From the cell containing the given text, extract its center point as [x, y] coordinate. 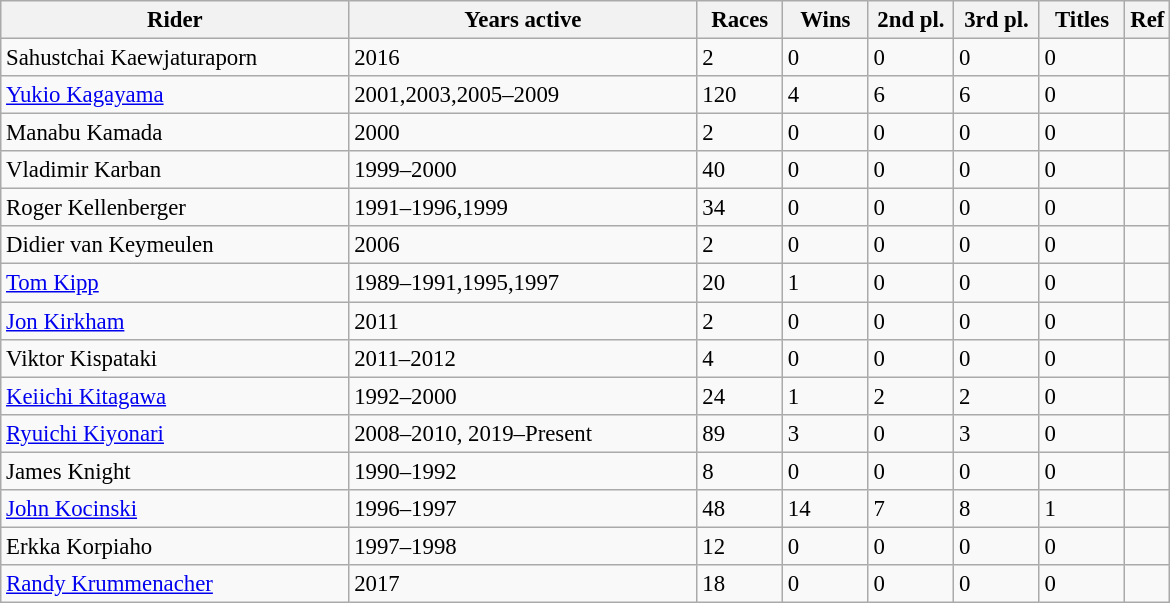
Manabu Kamada [175, 133]
120 [740, 95]
2017 [523, 584]
1996–1997 [523, 509]
2006 [523, 245]
Sahustchai Kaewjaturaporn [175, 58]
Keiichi Kitagawa [175, 396]
18 [740, 584]
3rd pl. [997, 20]
James Knight [175, 471]
Races [740, 20]
1989–1991,1995,1997 [523, 283]
Rider [175, 20]
1999–2000 [523, 170]
12 [740, 546]
Randy Krummenacher [175, 584]
Ref [1148, 20]
1992–2000 [523, 396]
1990–1992 [523, 471]
40 [740, 170]
2000 [523, 133]
2011 [523, 321]
2011–2012 [523, 358]
Vladimir Karban [175, 170]
Roger Kellenberger [175, 208]
Wins [826, 20]
20 [740, 283]
Didier van Keymeulen [175, 245]
Ryuichi Kiyonari [175, 433]
2nd pl. [911, 20]
Erkka Korpiaho [175, 546]
2008–2010, 2019–Present [523, 433]
Years active [523, 20]
Yukio Kagayama [175, 95]
Titles [1082, 20]
Tom Kipp [175, 283]
14 [826, 509]
1991–1996,1999 [523, 208]
2016 [523, 58]
1997–1998 [523, 546]
Jon Kirkham [175, 321]
89 [740, 433]
Viktor Kispataki [175, 358]
2001,2003,2005–2009 [523, 95]
John Kocinski [175, 509]
24 [740, 396]
34 [740, 208]
48 [740, 509]
7 [911, 509]
